Capture the cell that displays the provided text and extract its [x, y] central coordinate. 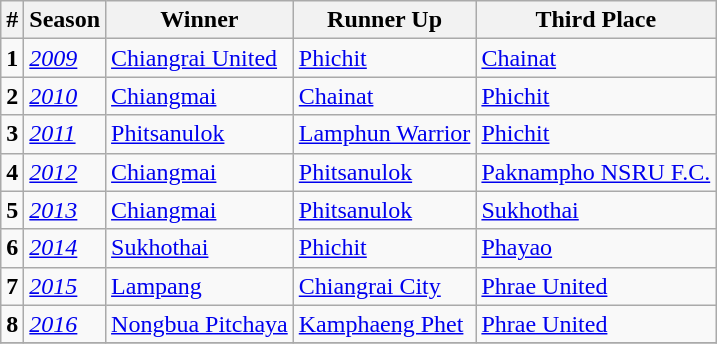
Season [65, 20]
Winner [200, 20]
Nongbua Pitchaya [200, 324]
1 [12, 58]
2010 [65, 96]
5 [12, 210]
2014 [65, 248]
2011 [65, 134]
4 [12, 172]
7 [12, 286]
2009 [65, 58]
8 [12, 324]
3 [12, 134]
Chiangrai United [200, 58]
# [12, 20]
Lamphun Warrior [384, 134]
Paknampho NSRU F.C. [596, 172]
2 [12, 96]
Runner Up [384, 20]
Phayao [596, 248]
2015 [65, 286]
6 [12, 248]
2012 [65, 172]
2013 [65, 210]
Lampang [200, 286]
Kamphaeng Phet [384, 324]
2016 [65, 324]
Third Place [596, 20]
Chiangrai City [384, 286]
